From the cell containing the given text, extract its center point as [x, y] coordinate. 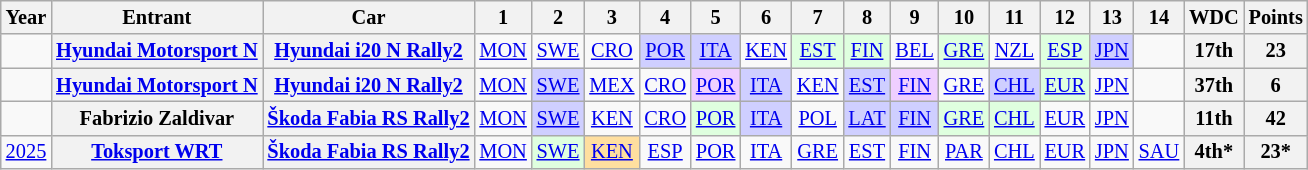
10 [964, 17]
5 [716, 17]
7 [818, 17]
11th [1214, 118]
2025 [26, 152]
PAR [964, 152]
NZL [1014, 51]
17th [1214, 51]
4 [665, 17]
BEL [915, 51]
3 [612, 17]
Toksport WRT [156, 152]
8 [866, 17]
9 [915, 17]
14 [1159, 17]
13 [1112, 17]
SAU [1159, 152]
Year [26, 17]
2 [558, 17]
1 [502, 17]
Car [368, 17]
WDC [1214, 17]
Points [1276, 17]
11 [1014, 17]
Entrant [156, 17]
MEX [612, 85]
4th* [1214, 152]
42 [1276, 118]
12 [1065, 17]
23* [1276, 152]
Fabrizio Zaldivar [156, 118]
POL [818, 118]
37th [1214, 85]
23 [1276, 51]
LAT [866, 118]
